Locate the cell with the specified text and output its [X, Y] center coordinate. 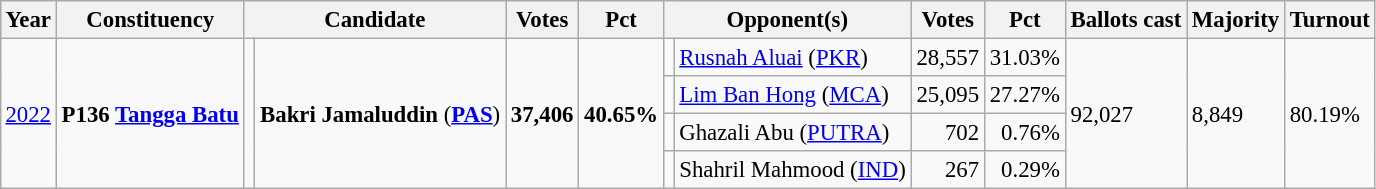
Lim Ban Hong (MCA) [792, 95]
92,027 [1126, 113]
8,849 [1236, 113]
25,095 [948, 95]
702 [948, 133]
28,557 [948, 57]
0.29% [1024, 170]
Constituency [150, 20]
Majority [1236, 20]
Turnout [1330, 20]
37,406 [542, 113]
Ballots cast [1126, 20]
27.27% [1024, 95]
267 [948, 170]
Opponent(s) [787, 20]
31.03% [1024, 57]
40.65% [622, 113]
Ghazali Abu (PUTRA) [792, 133]
Shahril Mahmood (IND) [792, 170]
Candidate [374, 20]
Rusnah Aluai (PKR) [792, 57]
Bakri Jamaluddin (PAS) [380, 113]
P136 Tangga Batu [150, 113]
2022 [28, 113]
80.19% [1330, 113]
Year [28, 20]
0.76% [1024, 133]
